Locate the cell with the specified text and output its [X, Y] center coordinate. 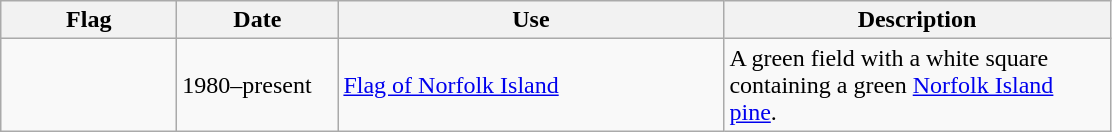
1980–present [258, 85]
Date [258, 20]
A green field with a white square containing a green Norfolk Island pine. [917, 85]
Flag of Norfolk Island [531, 85]
Description [917, 20]
Use [531, 20]
Flag [89, 20]
